Find where the given text appears and provide that cell's center as (X, Y) coordinate. 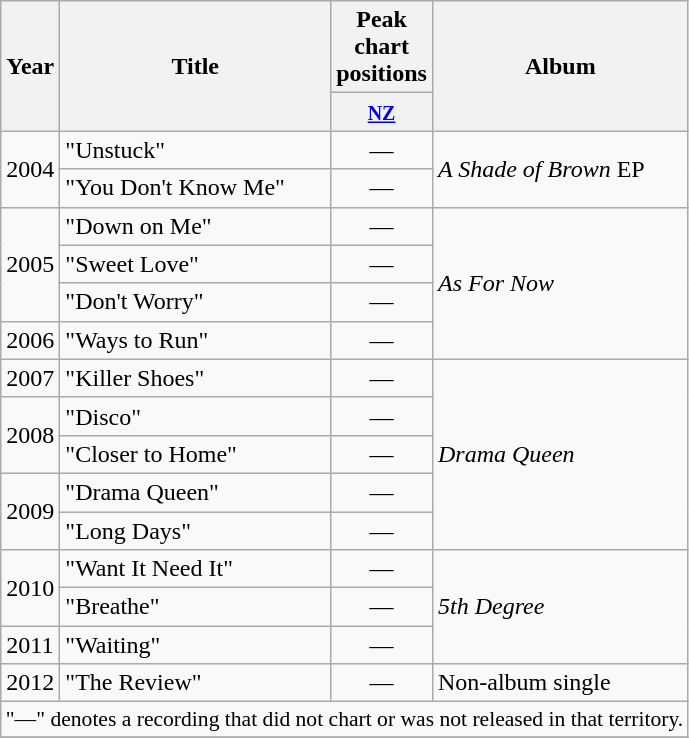
"Sweet Love" (196, 264)
Album (560, 66)
"Waiting" (196, 645)
"Ways to Run" (196, 340)
"Don't Worry" (196, 302)
"Long Days" (196, 531)
2010 (30, 588)
2006 (30, 340)
2012 (30, 683)
"—" denotes a recording that did not chart or was not released in that territory. (345, 720)
Drama Queen (560, 454)
"Breathe" (196, 607)
2008 (30, 435)
NZ (382, 112)
2004 (30, 169)
2011 (30, 645)
Non-album single (560, 683)
2009 (30, 511)
2005 (30, 264)
Year (30, 66)
"Drama Queen" (196, 492)
"Want It Need It" (196, 569)
"Disco" (196, 416)
Title (196, 66)
5th Degree (560, 607)
As For Now (560, 283)
"You Don't Know Me" (196, 188)
"Closer to Home" (196, 454)
Peak chart positions (382, 47)
A Shade of Brown EP (560, 169)
"Unstuck" (196, 150)
"The Review" (196, 683)
"Killer Shoes" (196, 378)
"Down on Me" (196, 226)
2007 (30, 378)
